Output the (X, Y) coordinate of the center of the cell containing the given text.  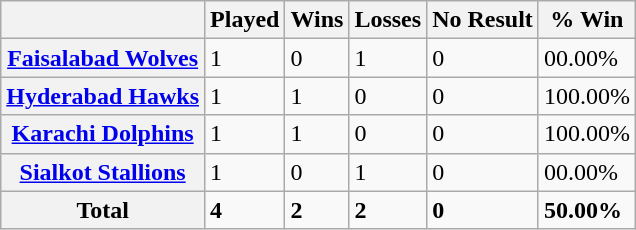
Losses (388, 20)
No Result (483, 20)
Wins (317, 20)
% Win (586, 20)
50.00% (586, 210)
4 (245, 210)
Played (245, 20)
Total (103, 210)
Karachi Dolphins (103, 134)
Faisalabad Wolves (103, 58)
Hyderabad Hawks (103, 96)
Sialkot Stallions (103, 172)
